Capture the cell that displays the provided text and extract its (x, y) central coordinate. 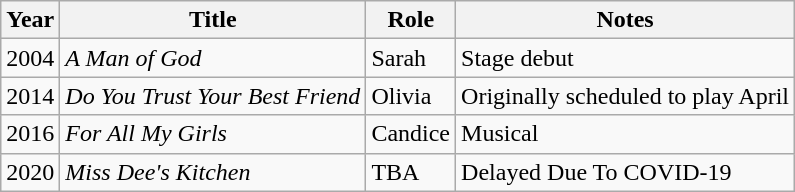
Year (30, 20)
Notes (626, 20)
Miss Dee's Kitchen (213, 172)
A Man of God (213, 58)
TBA (411, 172)
Role (411, 20)
Musical (626, 134)
Stage debut (626, 58)
Title (213, 20)
Sarah (411, 58)
Olivia (411, 96)
2014 (30, 96)
Delayed Due To COVID-19 (626, 172)
For All My Girls (213, 134)
2016 (30, 134)
Originally scheduled to play April (626, 96)
Do You Trust Your Best Friend (213, 96)
2004 (30, 58)
2020 (30, 172)
Candice (411, 134)
